Detect which cell encompasses the target text, then output its [X, Y] center coordinate. 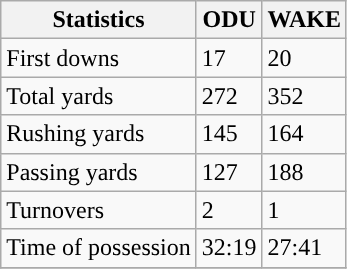
188 [304, 172]
First downs [99, 58]
272 [229, 96]
1 [304, 210]
Passing yards [99, 172]
Turnovers [99, 210]
17 [229, 58]
2 [229, 210]
ODU [229, 20]
32:19 [229, 248]
352 [304, 96]
20 [304, 58]
Statistics [99, 20]
164 [304, 134]
Rushing yards [99, 134]
Total yards [99, 96]
127 [229, 172]
145 [229, 134]
WAKE [304, 20]
Time of possession [99, 248]
27:41 [304, 248]
